Provide the [X, Y] coordinate of the cell's center where the given text is located.  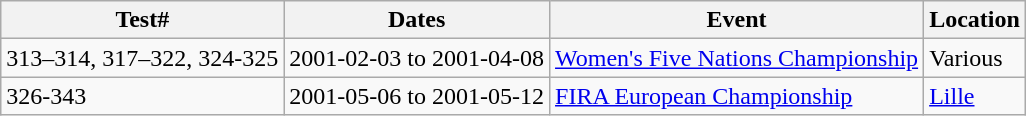
326-343 [142, 96]
2001-05-06 to 2001-05-12 [417, 96]
313–314, 317–322, 324-325 [142, 58]
2001-02-03 to 2001-04-08 [417, 58]
Lille [975, 96]
FIRA European Championship [737, 96]
Event [737, 20]
Dates [417, 20]
Location [975, 20]
Test# [142, 20]
Various [975, 58]
Women's Five Nations Championship [737, 58]
